Locate the cell with the specified text and output its [x, y] center coordinate. 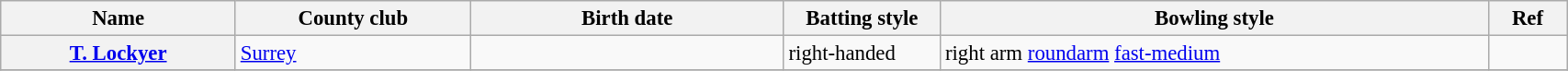
T. Lockyer [118, 53]
Birth date [626, 18]
right-handed [862, 53]
right arm roundarm fast-medium [1214, 53]
County club [353, 18]
Bowling style [1214, 18]
Surrey [353, 53]
Ref [1527, 18]
Name [118, 18]
Batting style [862, 18]
